Return the (x, y) coordinate for the center point of the cell that contains the specified text.  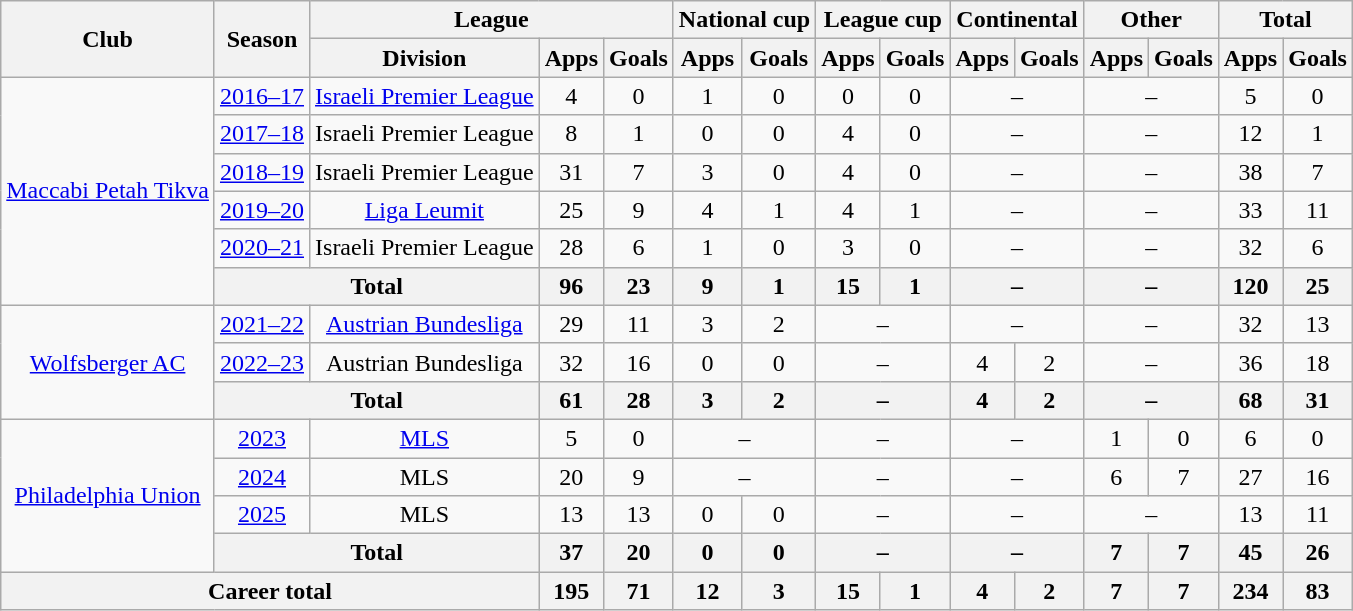
League cup (883, 20)
120 (1250, 286)
2022–23 (262, 362)
29 (571, 324)
83 (1318, 591)
96 (571, 286)
8 (571, 134)
National cup (744, 20)
234 (1250, 591)
2019–20 (262, 210)
2021–22 (262, 324)
23 (639, 286)
37 (571, 553)
26 (1318, 553)
33 (1250, 210)
2023 (262, 438)
61 (571, 400)
Maccabi Petah Tikva (108, 191)
18 (1318, 362)
Philadelphia Union (108, 495)
Club (108, 39)
Career total (270, 591)
Continental (1017, 20)
Wolfsberger AC (108, 362)
45 (1250, 553)
2016–17 (262, 96)
Liga Leumit (425, 210)
2024 (262, 477)
2017–18 (262, 134)
2025 (262, 515)
68 (1250, 400)
2018–19 (262, 172)
27 (1250, 477)
2020–21 (262, 248)
195 (571, 591)
38 (1250, 172)
71 (639, 591)
League (492, 20)
36 (1250, 362)
Other (1151, 20)
Season (262, 39)
Division (425, 58)
